Capture the cell that displays the provided text and extract its (x, y) central coordinate. 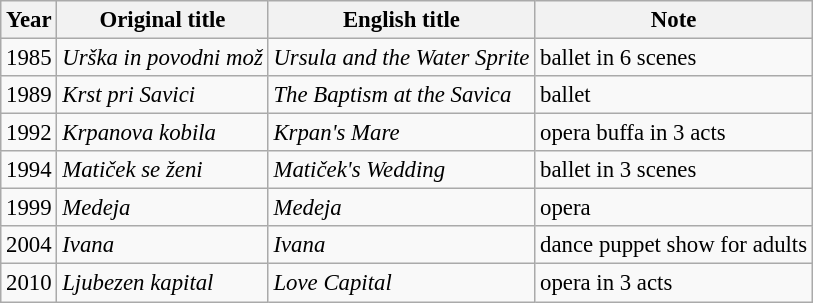
1994 (29, 170)
1985 (29, 58)
The Baptism at the Savica (402, 95)
2010 (29, 283)
Ljubezen kapital (162, 283)
Matiček se ženi (162, 170)
opera in 3 acts (674, 283)
opera buffa in 3 acts (674, 133)
Urška in povodni mož (162, 58)
dance puppet show for adults (674, 245)
Krst pri Savici (162, 95)
Krpanova kobila (162, 133)
English title (402, 20)
Love Capital (402, 283)
Krpan's Mare (402, 133)
1992 (29, 133)
Ursula and the Water Sprite (402, 58)
ballet in 3 scenes (674, 170)
Original title (162, 20)
Matiček's Wedding (402, 170)
ballet (674, 95)
2004 (29, 245)
opera (674, 208)
1999 (29, 208)
ballet in 6 scenes (674, 58)
1989 (29, 95)
Note (674, 20)
Year (29, 20)
